Search for the cell housing the specified text and yield its (x, y) center coordinate. 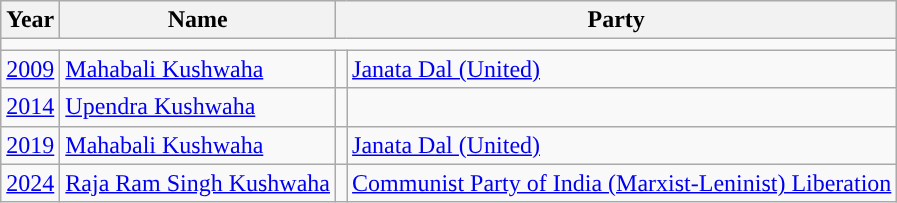
Upendra Kushwaha (198, 107)
Communist Party of India (Marxist-Leninist) Liberation (622, 183)
Raja Ram Singh Kushwaha (198, 183)
Party (616, 20)
Name (198, 20)
2019 (30, 145)
2024 (30, 183)
Year (30, 20)
2014 (30, 107)
2009 (30, 69)
